Return the [X, Y] coordinate for the center point of the cell that contains the specified text.  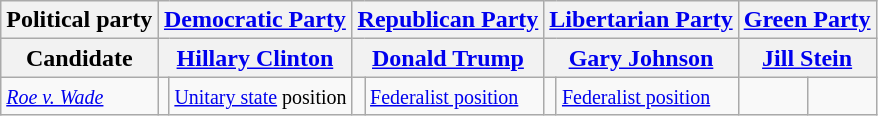
Gary Johnson [641, 58]
Democratic Party [255, 20]
Candidate [80, 58]
Green Party [807, 20]
Republican Party [448, 20]
Jill Stein [807, 58]
Unitary state position [260, 96]
Hillary Clinton [255, 58]
Roe v. Wade [80, 96]
Donald Trump [448, 58]
Libertarian Party [641, 20]
Political party [80, 20]
